For the text-containing cell, return its midpoint in (X, Y) coordinate format. 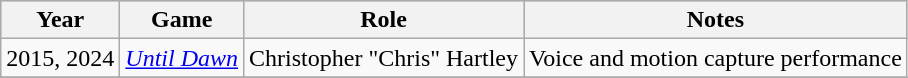
Role (384, 20)
Game (182, 20)
Christopher "Chris" Hartley (384, 58)
Until Dawn (182, 58)
Voice and motion capture performance (716, 58)
Notes (716, 20)
2015, 2024 (60, 58)
Year (60, 20)
